Extract the [x, y] coordinate from the center of the cell holding the provided text.  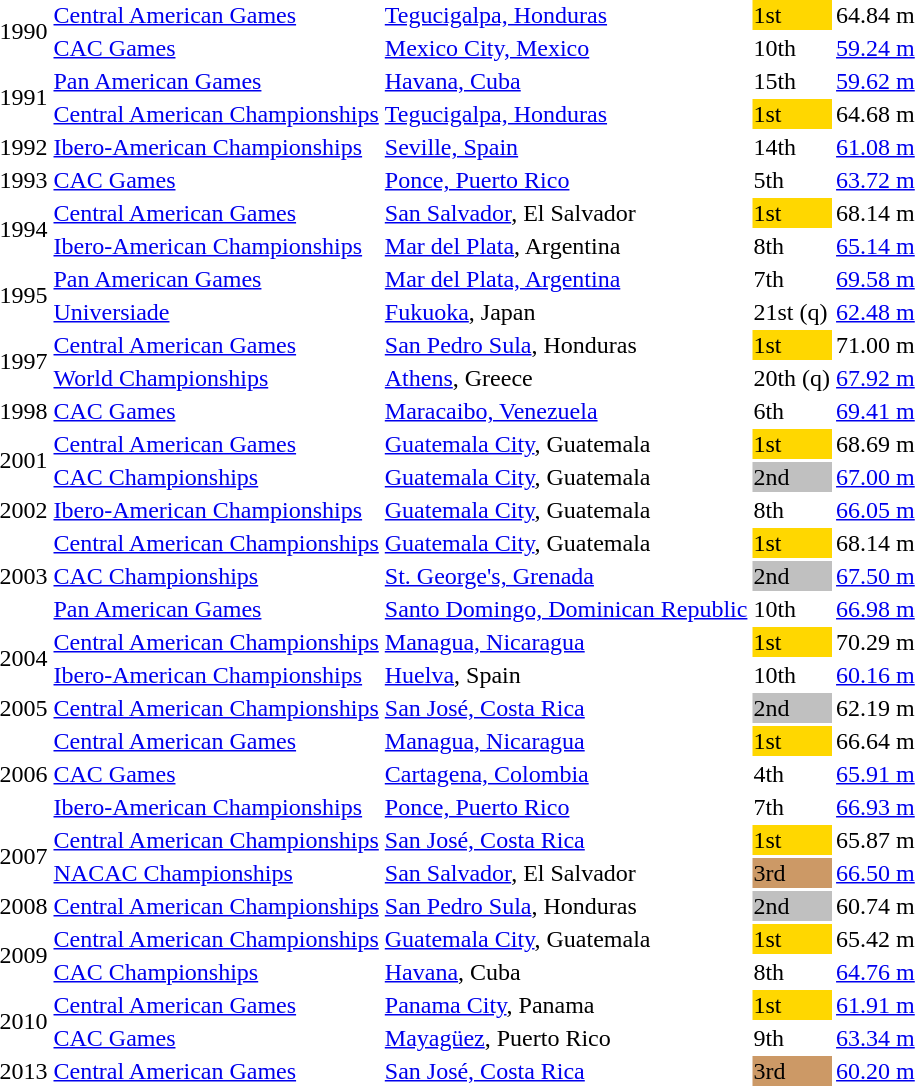
Athens, Greece [566, 378]
Mexico City, Mexico [566, 48]
NACAC Championships [216, 873]
Maracaibo, Venezuela [566, 411]
4th [792, 774]
20th (q) [792, 378]
5th [792, 180]
World Championships [216, 378]
St. George's, Grenada [566, 576]
Santo Domingo, Dominican Republic [566, 609]
15th [792, 81]
Fukuoka, Japan [566, 312]
6th [792, 411]
Mayagüez, Puerto Rico [566, 1038]
Universiade [216, 312]
21st (q) [792, 312]
Panama City, Panama [566, 1005]
14th [792, 147]
Huelva, Spain [566, 675]
9th [792, 1038]
Seville, Spain [566, 147]
Cartagena, Colombia [566, 774]
